Capture the cell that displays the provided text and extract its [x, y] central coordinate. 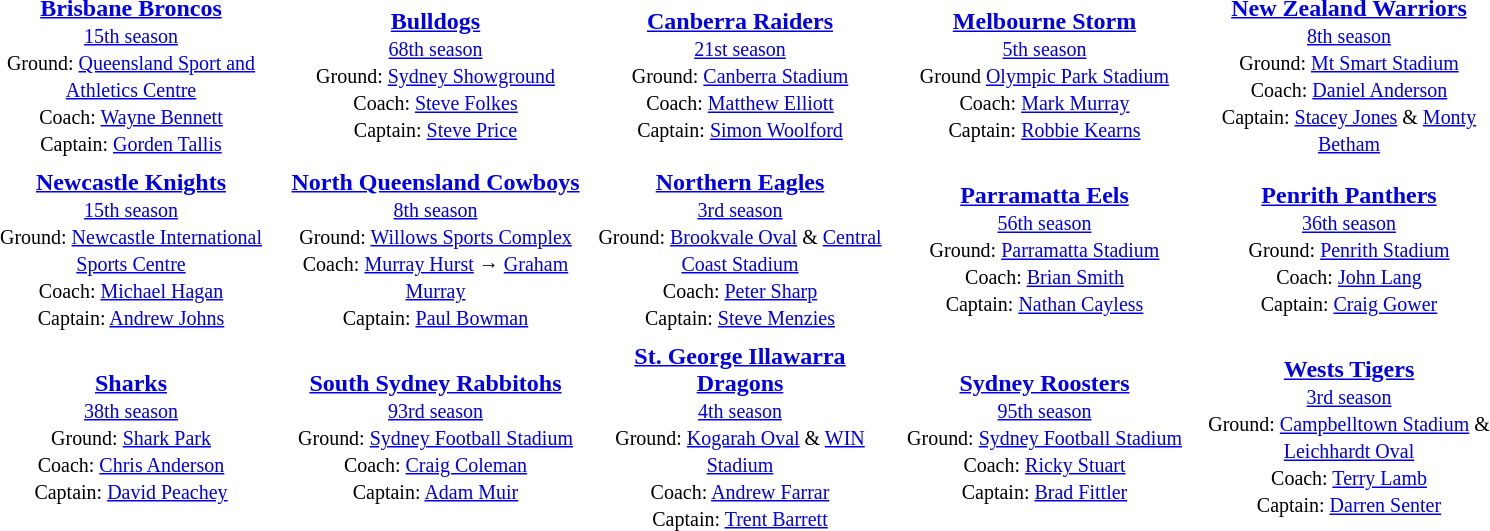
Northern Eagles 3rd seasonGround: Brookvale Oval & Central Coast StadiumCoach: Peter SharpCaptain: Steve Menzies [740, 250]
North Queensland Cowboys 8th seasonGround: Willows Sports ComplexCoach: Murray Hurst → Graham MurrayCaptain: Paul Bowman [436, 250]
Parramatta Eels 56th seasonGround: Parramatta StadiumCoach: Brian SmithCaptain: Nathan Cayless [1045, 250]
